For the text-containing cell, return its midpoint in [x, y] coordinate format. 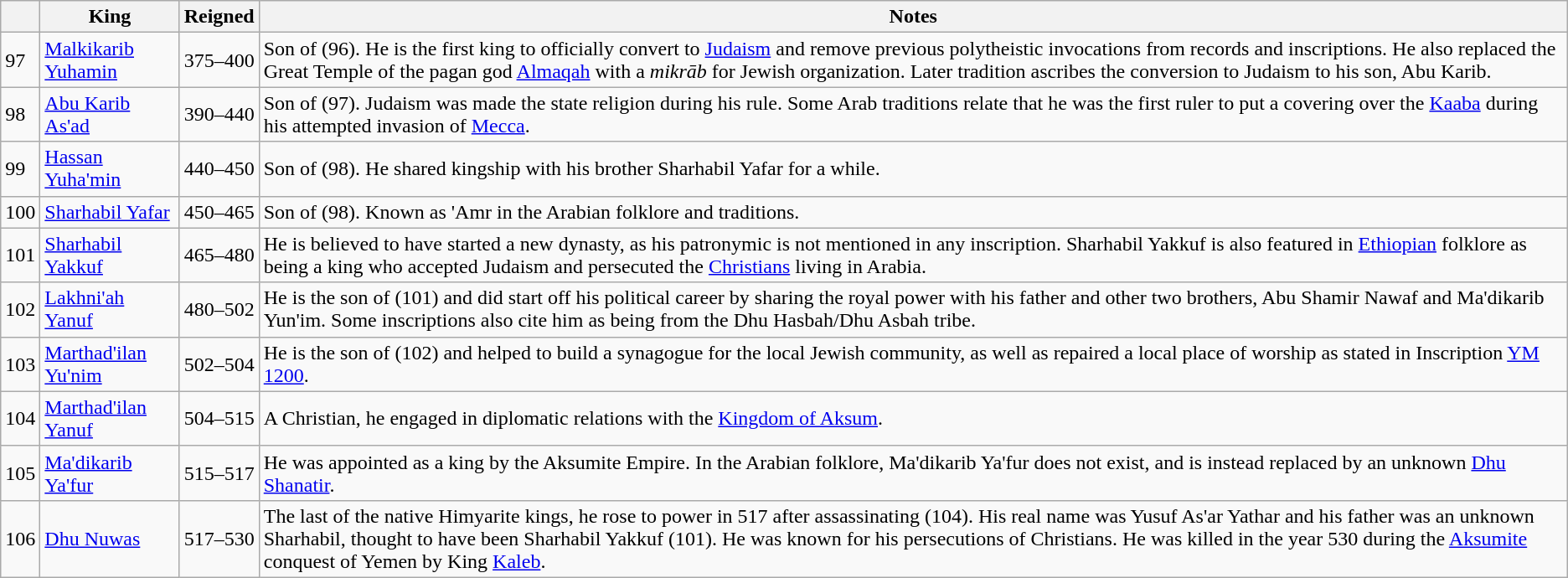
106 [20, 539]
Son of (98). Known as 'Amr in the Arabian folklore and traditions. [913, 212]
104 [20, 419]
515–517 [219, 472]
390–440 [219, 114]
375–400 [219, 60]
Son of (98). He shared kingship with his brother Sharhabil Yafar for a while. [913, 169]
King [110, 17]
Sharhabil Yafar [110, 212]
Dhu Nuwas [110, 539]
Sharhabil Yakkuf [110, 255]
Marthad'ilan Yanuf [110, 419]
Hassan Yuha'min [110, 169]
504–515 [219, 419]
502–504 [219, 364]
450–465 [219, 212]
Lakhni'ah Yanuf [110, 310]
A Christian, he engaged in diplomatic relations with the Kingdom of Aksum. [913, 419]
Marthad'ilan Yu'nim [110, 364]
440–450 [219, 169]
97 [20, 60]
100 [20, 212]
102 [20, 310]
Malkikarib Yuhamin [110, 60]
101 [20, 255]
Reigned [219, 17]
98 [20, 114]
517–530 [219, 539]
Abu Karib As'ad [110, 114]
103 [20, 364]
105 [20, 472]
99 [20, 169]
Ma'dikarib Ya'fur [110, 472]
465–480 [219, 255]
480–502 [219, 310]
Notes [913, 17]
